Locate the cell with the specified text and output its [X, Y] center coordinate. 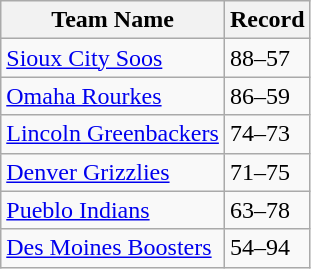
63–78 [267, 210]
Pueblo Indians [113, 210]
Lincoln Greenbackers [113, 134]
71–75 [267, 172]
88–57 [267, 58]
86–59 [267, 96]
Team Name [113, 20]
Denver Grizzlies [113, 172]
74–73 [267, 134]
Sioux City Soos [113, 58]
Record [267, 20]
Des Moines Boosters [113, 248]
Omaha Rourkes [113, 96]
54–94 [267, 248]
